Provide the [X, Y] coordinate of the cell's center where the given text is located.  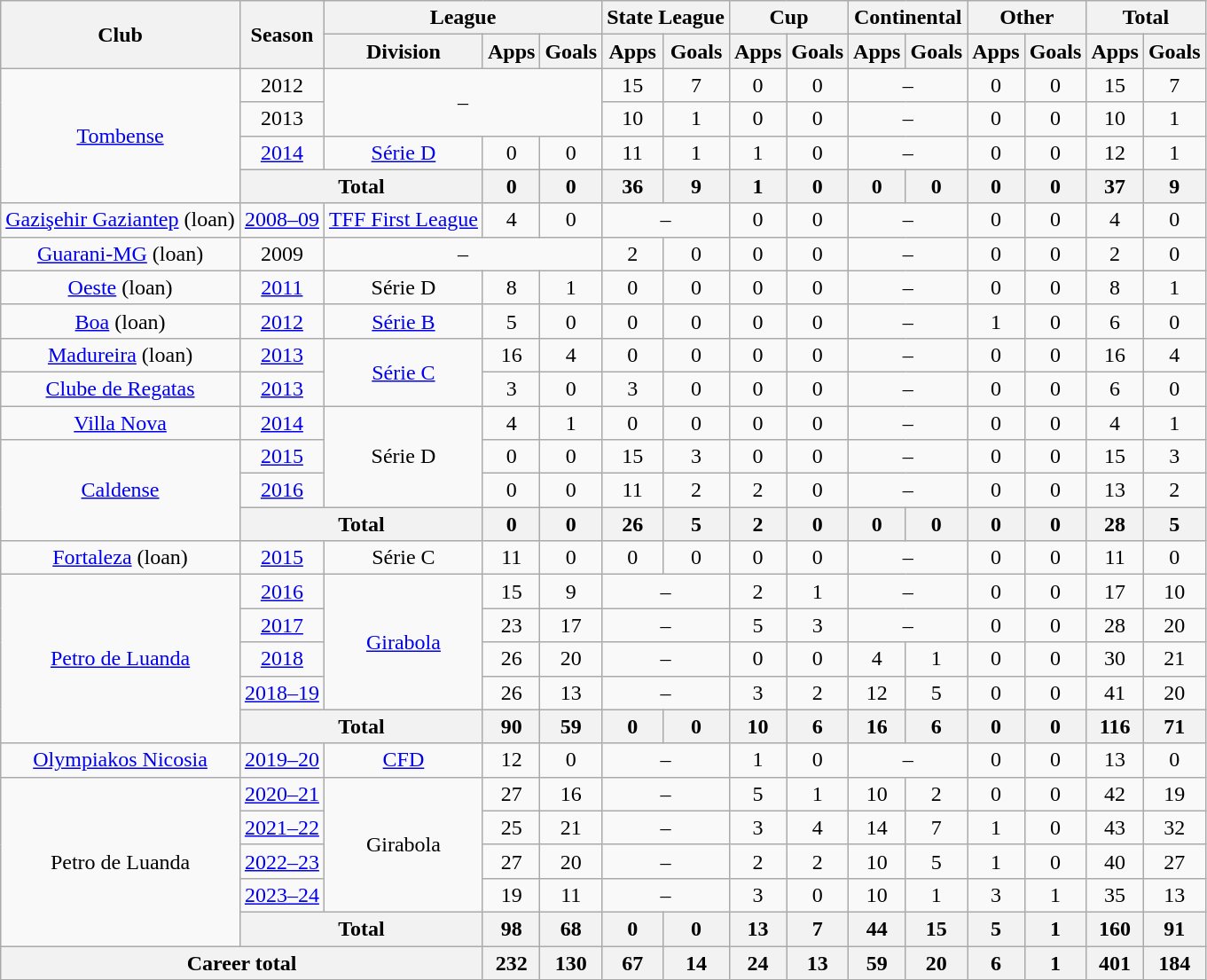
68 [571, 929]
2018–19 [282, 693]
40 [1115, 861]
CFD [403, 760]
Guarani-MG (loan) [121, 254]
2009 [282, 254]
30 [1115, 659]
232 [511, 962]
2020–21 [282, 794]
Caldense [121, 490]
23 [511, 625]
State League [666, 18]
2018 [282, 659]
Other [1027, 18]
401 [1115, 962]
184 [1174, 962]
2023–24 [282, 895]
130 [571, 962]
116 [1115, 726]
35 [1115, 895]
Continental [908, 18]
Tombense [121, 136]
TFF First League [403, 220]
Clube de Regatas [121, 388]
Boa (loan) [121, 321]
90 [511, 726]
2021–22 [282, 827]
Madureira (loan) [121, 355]
41 [1115, 693]
37 [1115, 186]
Villa Nova [121, 423]
32 [1174, 827]
Career total [242, 962]
Club [121, 35]
League [463, 18]
Olympiakos Nicosia [121, 760]
Fortaleza (loan) [121, 558]
24 [757, 962]
42 [1115, 794]
2008–09 [282, 220]
Cup [788, 18]
2017 [282, 625]
91 [1174, 929]
Division [403, 51]
43 [1115, 827]
2022–23 [282, 861]
2019–20 [282, 760]
Série B [403, 321]
44 [877, 929]
25 [511, 827]
Season [282, 35]
2011 [282, 287]
98 [511, 929]
36 [633, 186]
160 [1115, 929]
71 [1174, 726]
Gazişehir Gaziantep (loan) [121, 220]
67 [633, 962]
Oeste (loan) [121, 287]
